Extract the (x, y) coordinate from the center of the cell holding the provided text.  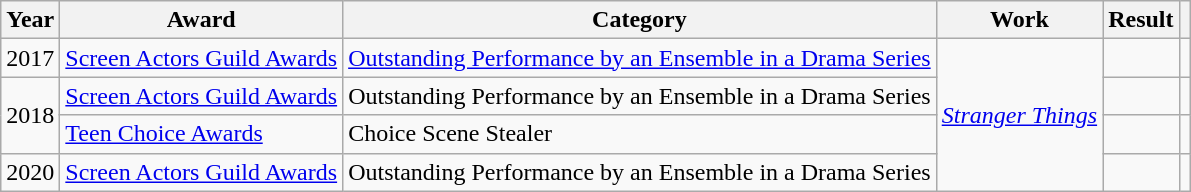
2020 (30, 172)
Stranger Things (1019, 115)
Award (202, 20)
Category (640, 20)
2018 (30, 115)
Work (1019, 20)
Result (1141, 20)
2017 (30, 58)
Year (30, 20)
Choice Scene Stealer (640, 134)
Teen Choice Awards (202, 134)
